Identify which cell holds the provided text, then report its [X, Y] central coordinate. 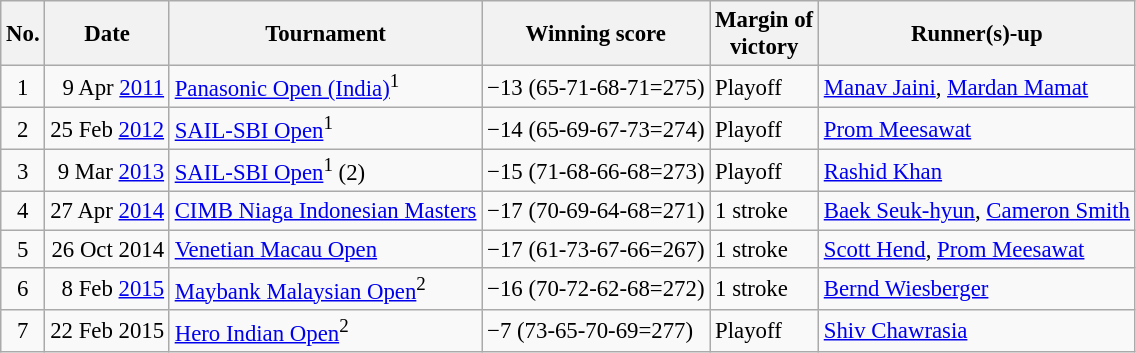
25 Feb 2012 [107, 129]
Margin ofvictory [764, 34]
No. [23, 34]
Baek Seuk-hyun, Cameron Smith [976, 211]
Tournament [325, 34]
−13 (65-71-68-71=275) [596, 87]
Venetian Macau Open [325, 249]
6 [23, 288]
2 [23, 129]
9 Mar 2013 [107, 171]
Panasonic Open (India)1 [325, 87]
4 [23, 211]
Shiv Chawrasia [976, 330]
26 Oct 2014 [107, 249]
Bernd Wiesberger [976, 288]
−14 (65-69-67-73=274) [596, 129]
−17 (70-69-64-68=271) [596, 211]
Rashid Khan [976, 171]
Winning score [596, 34]
SAIL-SBI Open1 (2) [325, 171]
3 [23, 171]
−7 (73-65-70-69=277) [596, 330]
SAIL-SBI Open1 [325, 129]
CIMB Niaga Indonesian Masters [325, 211]
8 Feb 2015 [107, 288]
Hero Indian Open2 [325, 330]
Runner(s)-up [976, 34]
27 Apr 2014 [107, 211]
9 Apr 2011 [107, 87]
−17 (61-73-67-66=267) [596, 249]
−16 (70-72-62-68=272) [596, 288]
1 [23, 87]
Maybank Malaysian Open2 [325, 288]
5 [23, 249]
Prom Meesawat [976, 129]
Manav Jaini, Mardan Mamat [976, 87]
Date [107, 34]
22 Feb 2015 [107, 330]
7 [23, 330]
−15 (71-68-66-68=273) [596, 171]
Scott Hend, Prom Meesawat [976, 249]
